Identify which cell holds the provided text, then report its [X, Y] central coordinate. 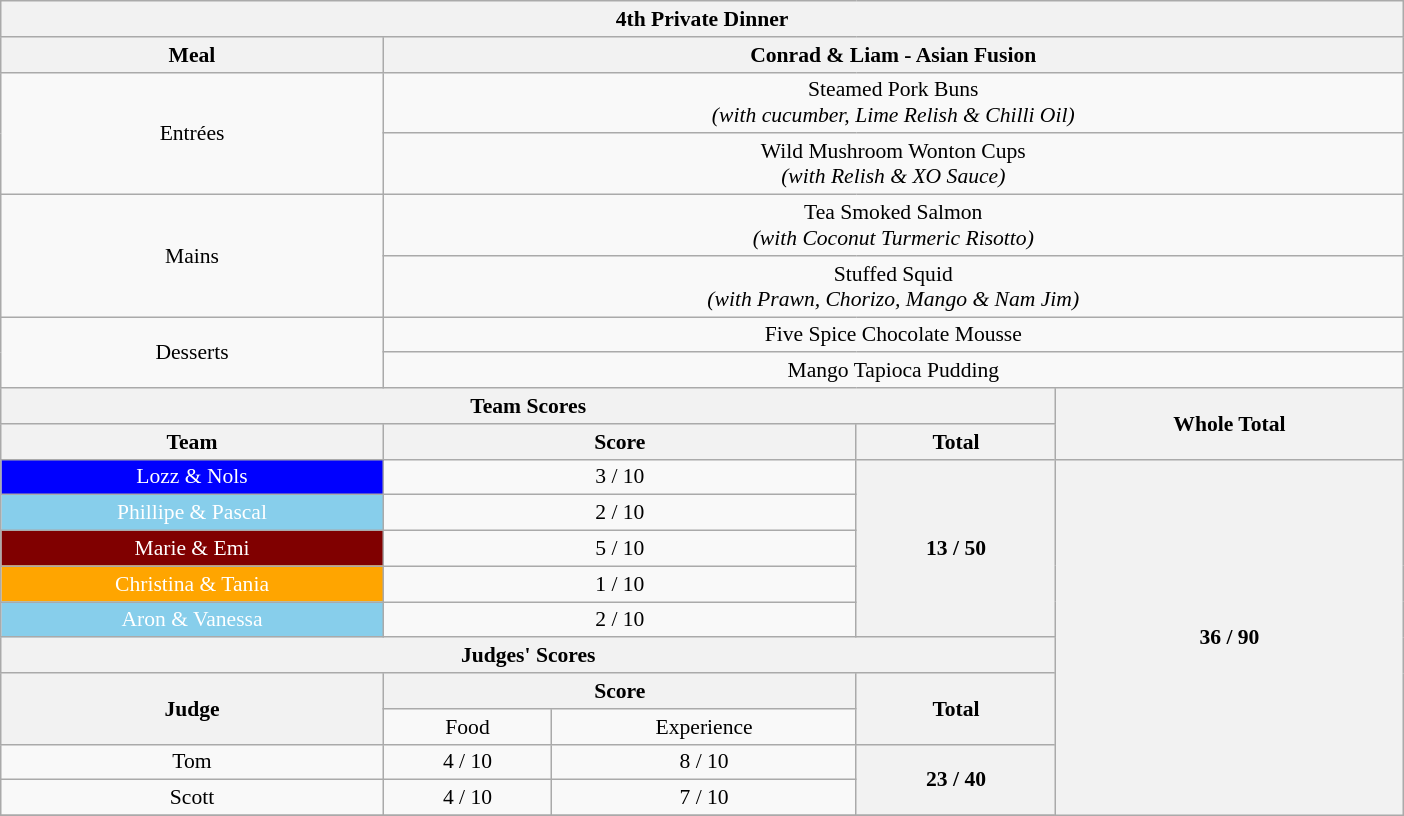
5 / 10 [620, 549]
Team [192, 442]
Tom [192, 762]
Stuffed Squid(with Prawn, Chorizo, Mango & Nam Jim) [893, 286]
Judge [192, 708]
3 / 10 [620, 477]
Team Scores [528, 406]
7 / 10 [704, 798]
Wild Mushroom Wonton Cups(with Relish & XO Sauce) [893, 164]
Marie & Emi [192, 549]
Mango Tapioca Pudding [893, 371]
23 / 40 [956, 780]
Lozz & Nols [192, 477]
4th Private Dinner [702, 19]
36 / 90 [1230, 637]
Mains [192, 256]
8 / 10 [704, 762]
1 / 10 [620, 584]
13 / 50 [956, 548]
Aron & Vanessa [192, 620]
Scott [192, 798]
Five Spice Chocolate Mousse [893, 335]
Christina & Tania [192, 584]
Tea Smoked Salmon(with Coconut Turmeric Risotto) [893, 226]
Desserts [192, 352]
Meal [192, 55]
Conrad & Liam - Asian Fusion [893, 55]
Judges' Scores [528, 656]
Entrées [192, 133]
Food [467, 727]
Steamed Pork Buns(with cucumber, Lime Relish & Chilli Oil) [893, 102]
Experience [704, 727]
Phillipe & Pascal [192, 513]
Whole Total [1230, 424]
